Detect which cell encompasses the target text, then output its [x, y] center coordinate. 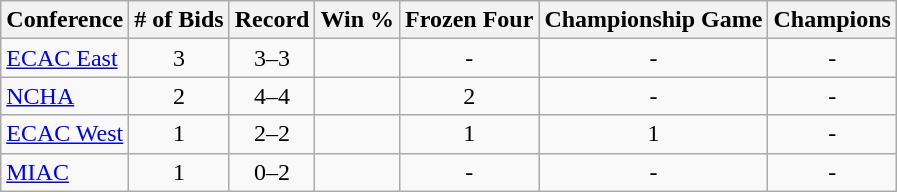
Record [272, 20]
NCHA [65, 96]
ECAC West [65, 134]
4–4 [272, 96]
Champions [832, 20]
3–3 [272, 58]
3 [179, 58]
Conference [65, 20]
# of Bids [179, 20]
2–2 [272, 134]
MIAC [65, 172]
Win % [358, 20]
Championship Game [654, 20]
Frozen Four [470, 20]
ECAC East [65, 58]
0–2 [272, 172]
